Provide the (x, y) coordinate of the cell's center where the given text is located.  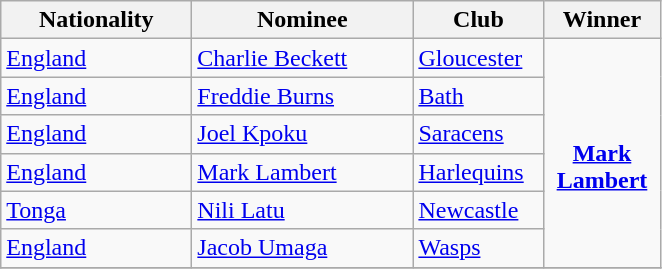
Jacob Umaga (302, 248)
Bath (478, 96)
Wasps (478, 248)
Harlequins (478, 172)
Winner (602, 20)
Nili Latu (302, 210)
Freddie Burns (302, 96)
Club (478, 20)
Newcastle (478, 210)
Charlie Beckett (302, 58)
Saracens (478, 134)
Joel Kpoku (302, 134)
Nominee (302, 20)
Tonga (96, 210)
Gloucester (478, 58)
Nationality (96, 20)
